Detect which cell encompasses the target text, then output its (x, y) center coordinate. 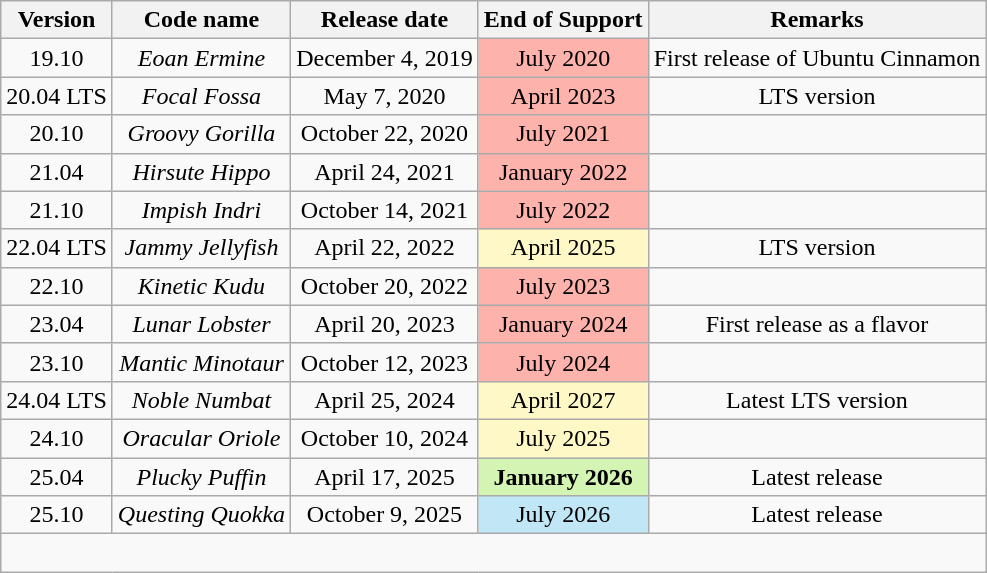
Latest LTS version (817, 400)
Release date (385, 20)
Questing Quokka (201, 515)
January 2024 (563, 324)
January 2022 (563, 172)
October 22, 2020 (385, 134)
Impish Indri (201, 210)
Noble Numbat (201, 400)
April 2025 (563, 248)
Mantic Minotaur (201, 362)
22.10 (57, 286)
20.10 (57, 134)
Jammy Jellyfish (201, 248)
21.04 (57, 172)
July 2023 (563, 286)
20.04 LTS (57, 96)
Code name (201, 20)
July 2020 (563, 58)
April 24, 2021 (385, 172)
21.10 (57, 210)
December 4, 2019 (385, 58)
Oracular Oriole (201, 438)
Version (57, 20)
24.04 LTS (57, 400)
Plucky Puffin (201, 477)
25.10 (57, 515)
Hirsute Hippo (201, 172)
Remarks (817, 20)
October 12, 2023 (385, 362)
Focal Fossa (201, 96)
April 17, 2025 (385, 477)
Kinetic Kudu (201, 286)
19.10 (57, 58)
January 2026 (563, 477)
July 2022 (563, 210)
Eoan Ermine (201, 58)
May 7, 2020 (385, 96)
23.04 (57, 324)
24.10 (57, 438)
April 25, 2024 (385, 400)
22.04 LTS (57, 248)
First release as a flavor (817, 324)
Groovy Gorilla (201, 134)
October 14, 2021 (385, 210)
April 2023 (563, 96)
First release of Ubuntu Cinnamon (817, 58)
October 9, 2025 (385, 515)
End of Support (563, 20)
23.10 (57, 362)
April 20, 2023 (385, 324)
July 2024 (563, 362)
October 10, 2024 (385, 438)
Lunar Lobster (201, 324)
April 2027 (563, 400)
October 20, 2022 (385, 286)
July 2026 (563, 515)
April 22, 2022 (385, 248)
25.04 (57, 477)
July 2025 (563, 438)
July 2021 (563, 134)
